Capture the cell that displays the provided text and extract its [X, Y] central coordinate. 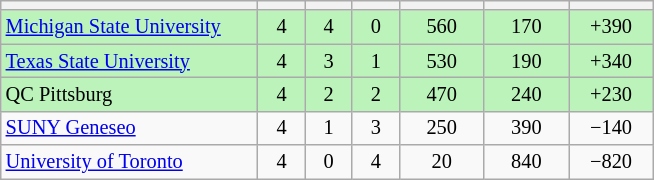
+230 [612, 94]
240 [526, 94]
840 [526, 162]
+390 [612, 27]
170 [526, 27]
250 [442, 128]
20 [442, 162]
−140 [612, 128]
University of Toronto [130, 162]
Texas State University [130, 61]
390 [526, 128]
SUNY Geneseo [130, 128]
QC Pittsburg [130, 94]
470 [442, 94]
−820 [612, 162]
190 [526, 61]
530 [442, 61]
+340 [612, 61]
560 [442, 27]
Michigan State University [130, 27]
